Search for the cell housing the specified text and yield its [X, Y] center coordinate. 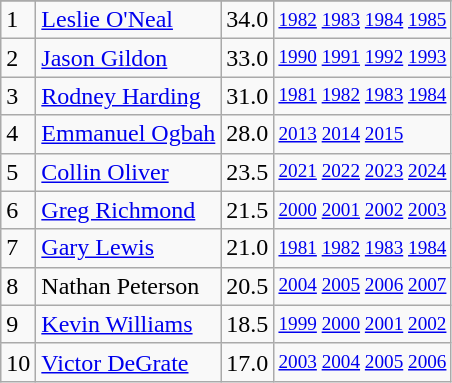
5 [18, 172]
20.5 [248, 286]
Emmanuel Ogbah [128, 134]
7 [18, 248]
21.5 [248, 210]
Gary Lewis [128, 248]
Collin Oliver [128, 172]
1999 2000 2001 2002 [362, 324]
Leslie O'Neal [128, 20]
23.5 [248, 172]
2021 2022 2023 2024 [362, 172]
31.0 [248, 96]
Greg Richmond [128, 210]
1 [18, 20]
8 [18, 286]
1990 1991 1992 1993 [362, 58]
18.5 [248, 324]
34.0 [248, 20]
1982 1983 1984 1985 [362, 20]
4 [18, 134]
2 [18, 58]
Nathan Peterson [128, 286]
2000 2001 2002 2003 [362, 210]
10 [18, 362]
28.0 [248, 134]
17.0 [248, 362]
2004 2005 2006 2007 [362, 286]
Jason Gildon [128, 58]
3 [18, 96]
9 [18, 324]
2013 2014 2015 [362, 134]
Rodney Harding [128, 96]
Kevin Williams [128, 324]
21.0 [248, 248]
33.0 [248, 58]
2003 2004 2005 2006 [362, 362]
6 [18, 210]
Victor DeGrate [128, 362]
